Pinpoint the cell where the given text exists, returning its (X, Y) midpoint coordinate. 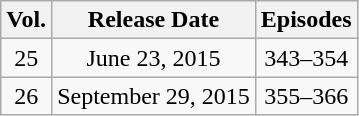
25 (26, 58)
September 29, 2015 (154, 96)
Episodes (306, 20)
355–366 (306, 96)
26 (26, 96)
June 23, 2015 (154, 58)
Vol. (26, 20)
343–354 (306, 58)
Release Date (154, 20)
